Return (X, Y) of the center of cell containing provided text 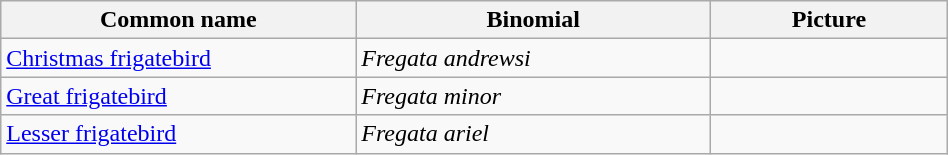
Great frigatebird (178, 96)
Lesser frigatebird (178, 134)
Fregata minor (534, 96)
Fregata ariel (534, 134)
Common name (178, 20)
Fregata andrewsi (534, 58)
Binomial (534, 20)
Christmas frigatebird (178, 58)
Picture (830, 20)
